Return the [X, Y] coordinate for the center point of the cell that contains the specified text.  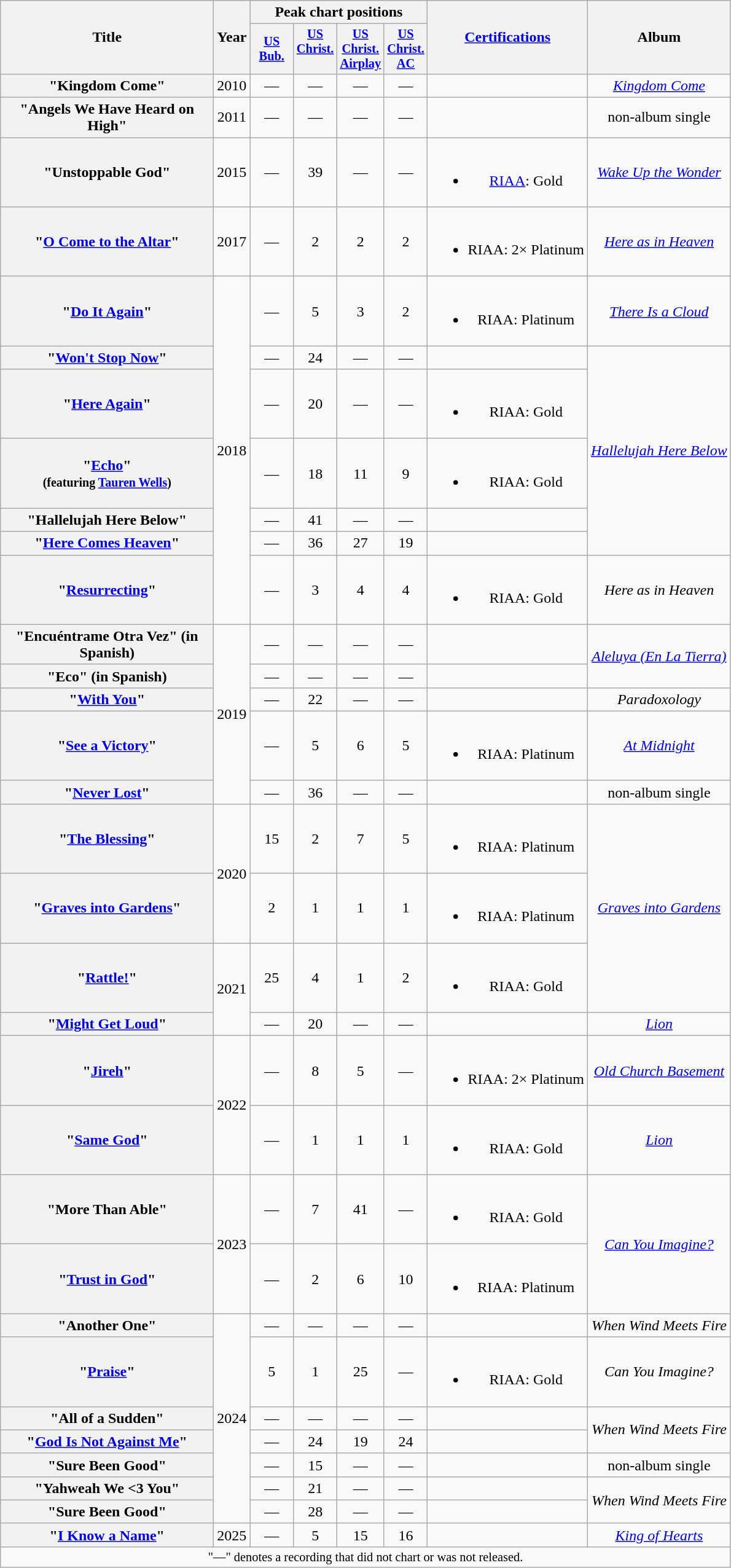
2022 [232, 1105]
"I Know a Name" [107, 1535]
9 [405, 473]
"Unstoppable God" [107, 172]
"Might Get Loud" [107, 1024]
2025 [232, 1535]
USChrist.AC [405, 49]
"God Is Not Against Me" [107, 1441]
Graves into Gardens [660, 908]
"Same God" [107, 1140]
"Hallelujah Here Below" [107, 520]
2020 [232, 873]
Hallelujah Here Below [660, 450]
"With You" [107, 699]
22 [316, 699]
2024 [232, 1418]
2010 [232, 85]
"Do It Again" [107, 311]
21 [316, 1488]
"Resurrecting" [107, 590]
Wake Up the Wonder [660, 172]
"See a Victory" [107, 746]
"Yahweah We <3 You" [107, 1488]
2017 [232, 242]
11 [361, 473]
Album [660, 37]
US Christ.Airplay [361, 49]
2023 [232, 1244]
USChrist. [316, 49]
"Angels We Have Heard on High" [107, 118]
"Praise" [107, 1371]
Aleluya (En La Tierra) [660, 656]
"Graves into Gardens" [107, 908]
"Trust in God" [107, 1279]
"Here Again" [107, 404]
"Kingdom Come" [107, 85]
39 [316, 172]
"Jireh" [107, 1070]
There Is a Cloud [660, 311]
8 [316, 1070]
"Eco" (in Spanish) [107, 676]
Year [232, 37]
"Never Lost" [107, 792]
USBub. [272, 49]
Old Church Basement [660, 1070]
"Rattle!" [107, 978]
2015 [232, 172]
"Echo"(featuring Tauren Wells) [107, 473]
Paradoxology [660, 699]
"Here Comes Heaven" [107, 543]
Peak chart positions [339, 12]
"The Blessing" [107, 838]
King of Hearts [660, 1535]
"O Come to the Altar" [107, 242]
Certifications [507, 37]
At Midnight [660, 746]
2019 [232, 714]
"Won't Stop Now" [107, 358]
Title [107, 37]
2018 [232, 450]
28 [316, 1511]
"Encuéntrame Otra Vez" (in Spanish) [107, 644]
27 [361, 543]
2011 [232, 118]
Kingdom Come [660, 85]
"All of a Sudden" [107, 1418]
"—" denotes a recording that did not chart or was not released. [366, 1557]
2021 [232, 989]
16 [405, 1535]
18 [316, 473]
"More Than Able" [107, 1209]
"Another One" [107, 1325]
10 [405, 1279]
